Extract the [x, y] coordinate from the center of the cell holding the provided text.  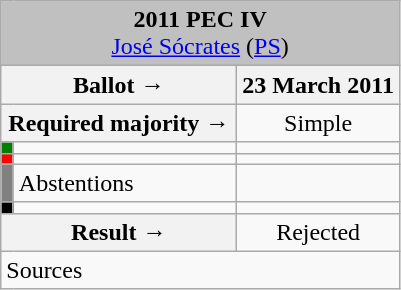
Required majority → [119, 123]
23 March 2011 [318, 85]
Sources [200, 270]
Rejected [318, 232]
Result → [119, 232]
Abstentions [125, 183]
Ballot → [119, 85]
Simple [318, 123]
2011 PEC IVJosé Sócrates (PS) [200, 34]
